Identify which cell holds the provided text, then report its [x, y] central coordinate. 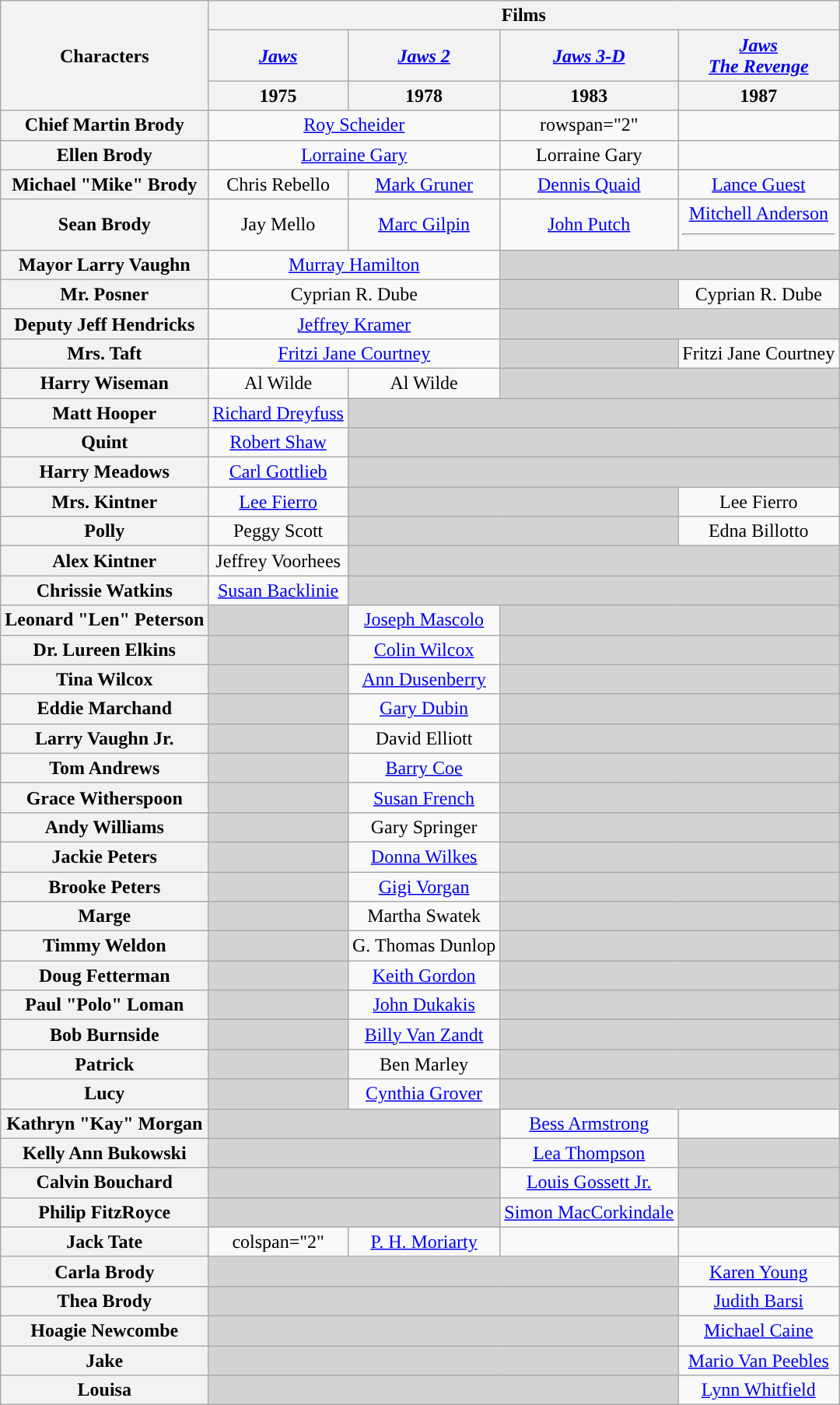
Matt Hooper [104, 413]
1983 [590, 96]
Carla Brody [104, 1271]
Chrissie Watkins [104, 590]
Brooke Peters [104, 886]
Barry Coe [423, 768]
Mr. Posner [104, 294]
Robert Shaw [278, 443]
Mrs. Kintner [104, 502]
Keith Gordon [423, 976]
Mario Van Peebles [759, 1361]
Karen Young [759, 1271]
Mrs. Taft [104, 353]
David Elliott [423, 738]
Carl Gottlieb [278, 472]
Colin Wilcox [423, 650]
Joseph Mascolo [423, 620]
Edna Billotto [759, 531]
Donna Wilkes [423, 857]
Leonard "Len" Peterson [104, 620]
Kelly Ann Bukowski [104, 1153]
John Dukakis [423, 1005]
Judith Barsi [759, 1301]
Louis Gossett Jr. [590, 1183]
Harry Wiseman [104, 383]
Lance Guest [759, 184]
Chris Rebello [278, 184]
Billy Van Zandt [423, 1035]
Hoagie Newcombe [104, 1330]
Gary Dubin [423, 709]
JawsThe Revenge [759, 56]
Deputy Jeff Hendricks [104, 324]
Michael Caine [759, 1330]
Thea Brody [104, 1301]
Doug Fetterman [104, 976]
Jake [104, 1361]
Louisa [104, 1390]
Quint [104, 443]
Jaws 2 [423, 56]
Andy Williams [104, 827]
Paul "Polo" Loman [104, 1005]
Ben Marley [423, 1064]
Jackie Peters [104, 857]
Patrick [104, 1064]
Polly [104, 531]
Tom Andrews [104, 768]
Larry Vaughn Jr. [104, 738]
Calvin Bouchard [104, 1183]
Kathryn "Kay" Morgan [104, 1123]
Michael "Mike" Brody [104, 184]
Marge [104, 916]
Eddie Marchand [104, 709]
colspan="2" [278, 1242]
Mayor Larry Vaughn [104, 265]
Susan French [423, 797]
Lea Thompson [590, 1153]
Bess Armstrong [590, 1123]
Jack Tate [104, 1242]
John Putch [590, 224]
Jaws [278, 56]
Marc Gilpin [423, 224]
Simon MacCorkindale [590, 1212]
Dennis Quaid [590, 184]
Grace Witherspoon [104, 797]
rowspan="2" [590, 125]
Films [524, 16]
Dr. Lureen Elkins [104, 650]
1978 [423, 96]
Richard Dreyfuss [278, 413]
Jay Mello [278, 224]
Ellen Brody [104, 155]
P. H. Moriarty [423, 1242]
Harry Meadows [104, 472]
G. Thomas Dunlop [423, 946]
Peggy Scott [278, 531]
Alex Kintner [104, 561]
Cynthia Grover [423, 1094]
Jeffrey Voorhees [278, 561]
Roy Scheider [355, 125]
Murray Hamilton [355, 265]
Mark Gruner [423, 184]
Mitchell Anderson [759, 224]
Tina Wilcox [104, 679]
Philip FitzRoyce [104, 1212]
Lucy [104, 1094]
1975 [278, 96]
Lynn Whitfield [759, 1390]
Bob Burnside [104, 1035]
Jeffrey Kramer [355, 324]
Jaws 3-D [590, 56]
Chief Martin Brody [104, 125]
Ann Dusenberry [423, 679]
Susan Backlinie [278, 590]
Sean Brody [104, 224]
Timmy Weldon [104, 946]
Gigi Vorgan [423, 886]
Gary Springer [423, 827]
Characters [104, 56]
Martha Swatek [423, 916]
1987 [759, 96]
